Output the [X, Y] coordinate of the center of the cell containing the given text.  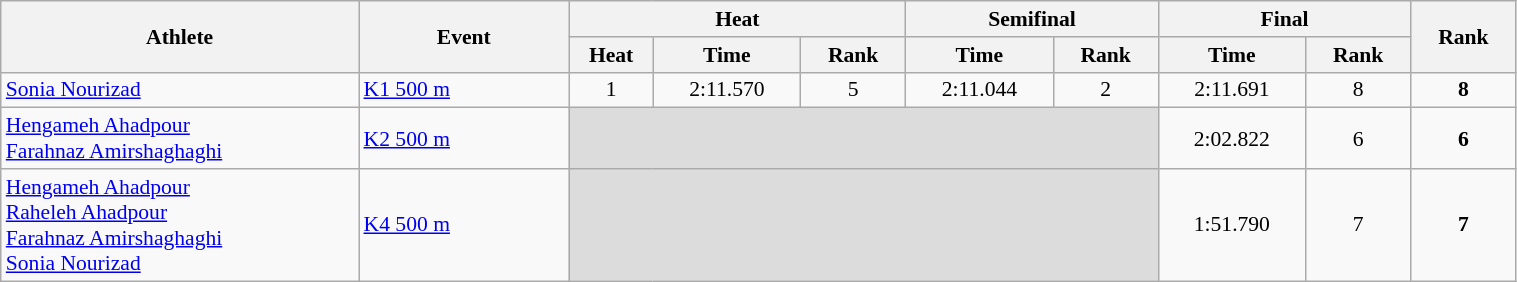
5 [852, 90]
Semifinal [1032, 19]
Athlete [180, 36]
K2 500 m [464, 138]
Event [464, 36]
K1 500 m [464, 90]
1:51.790 [1232, 225]
2:11.044 [980, 90]
2 [1106, 90]
Hengameh AhadpourFarahnaz Amirshaghaghi [180, 138]
2:02.822 [1232, 138]
Sonia Nourizad [180, 90]
K4 500 m [464, 225]
1 [611, 90]
Final [1284, 19]
2:11.570 [726, 90]
Hengameh AhadpourRaheleh AhadpourFarahnaz AmirshaghaghiSonia Nourizad [180, 225]
2:11.691 [1232, 90]
